Determine the [x, y] coordinate at the center of the cell enclosing the given text.  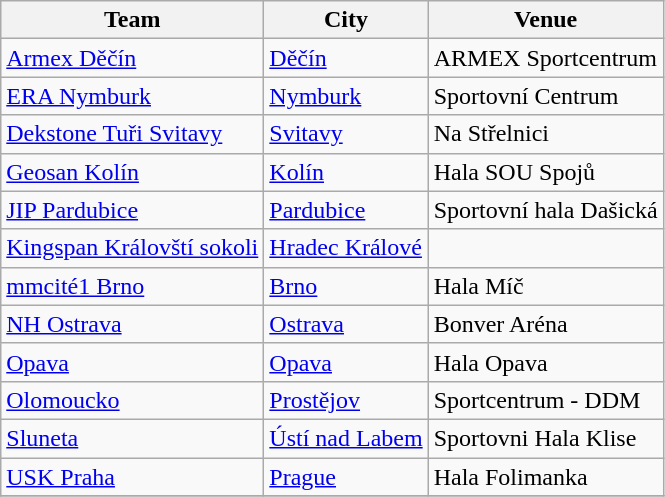
City [346, 20]
Prostějov [346, 400]
Geosan Kolín [132, 172]
Pardubice [346, 210]
Na Střelnici [546, 134]
ARMEX Sportcentrum [546, 58]
Armex Děčín [132, 58]
JIP Pardubice [132, 210]
Svitavy [346, 134]
USK Praha [132, 477]
Sportcentrum - DDM [546, 400]
Hala Opava [546, 362]
Kolín [346, 172]
Sportovní hala Dašická [546, 210]
Kingspan Královští sokoli [132, 248]
Ostrava [346, 324]
Hala Folimanka [546, 477]
Dekstone Tuři Svitavy [132, 134]
Brno [346, 286]
Olomoucko [132, 400]
mmcité1 Brno [132, 286]
Prague [346, 477]
Nymburk [346, 96]
Bonver Aréna [546, 324]
Venue [546, 20]
Hala Míč [546, 286]
Děčín [346, 58]
ERA Nymburk [132, 96]
Team [132, 20]
NH Ostrava [132, 324]
Hradec Králové [346, 248]
Ústí nad Labem [346, 438]
Hala SOU Spojů [546, 172]
Sluneta [132, 438]
Sportovni Hala Klise [546, 438]
Sportovní Centrum [546, 96]
